Detect which cell encompasses the target text, then output its (X, Y) center coordinate. 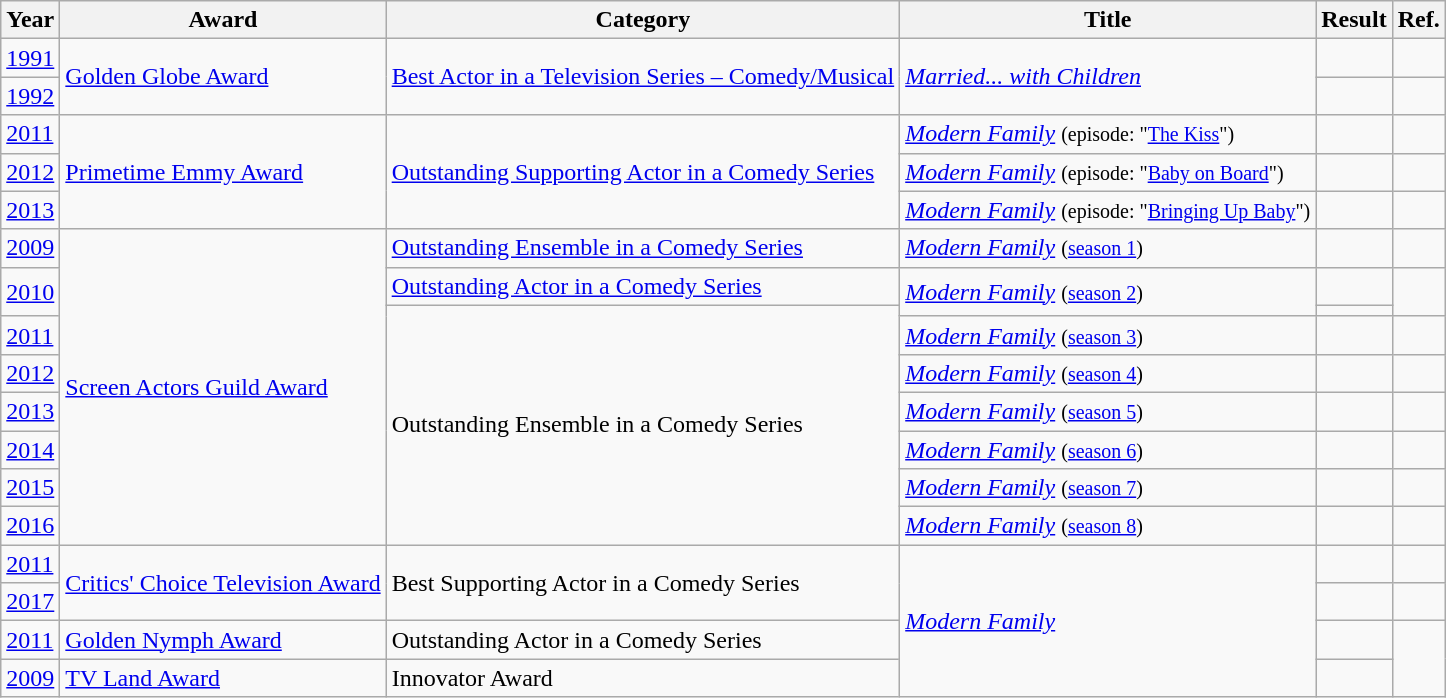
Modern Family (season 6) (1108, 449)
2017 (30, 602)
Category (643, 20)
Modern Family (season 5) (1108, 411)
Year (30, 20)
Modern Family (season 8) (1108, 526)
Modern Family (season 7) (1108, 488)
2015 (30, 488)
Result (1354, 20)
1992 (30, 96)
Modern Family (season 4) (1108, 373)
2010 (30, 292)
Title (1108, 20)
TV Land Award (223, 678)
Screen Actors Guild Award (223, 387)
Primetime Emmy Award (223, 172)
Modern Family (season 1) (1108, 248)
Modern Family (episode: "Baby on Board") (1108, 172)
Best Actor in a Television Series – Comedy/Musical (643, 77)
Award (223, 20)
Critics' Choice Television Award (223, 583)
Modern Family (episode: "Bringing Up Baby") (1108, 210)
Best Supporting Actor in a Comedy Series (643, 583)
Outstanding Supporting Actor in a Comedy Series (643, 172)
Innovator Award (643, 678)
Golden Nymph Award (223, 640)
Modern Family (episode: "The Kiss") (1108, 134)
Modern Family (season 3) (1108, 335)
Ref. (1418, 20)
Modern Family (1108, 621)
Modern Family (season 2) (1108, 292)
2016 (30, 526)
Golden Globe Award (223, 77)
Married... with Children (1108, 77)
2014 (30, 449)
1991 (30, 58)
